Extract the (X, Y) coordinate from the center of the cell holding the provided text.  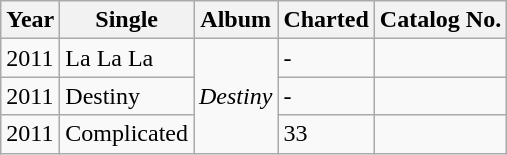
Catalog No. (440, 20)
Album (236, 20)
Single (127, 20)
Year (30, 20)
Charted (326, 20)
Complicated (127, 134)
33 (326, 134)
La La La (127, 58)
